Return [X, Y] of the center of cell containing provided text 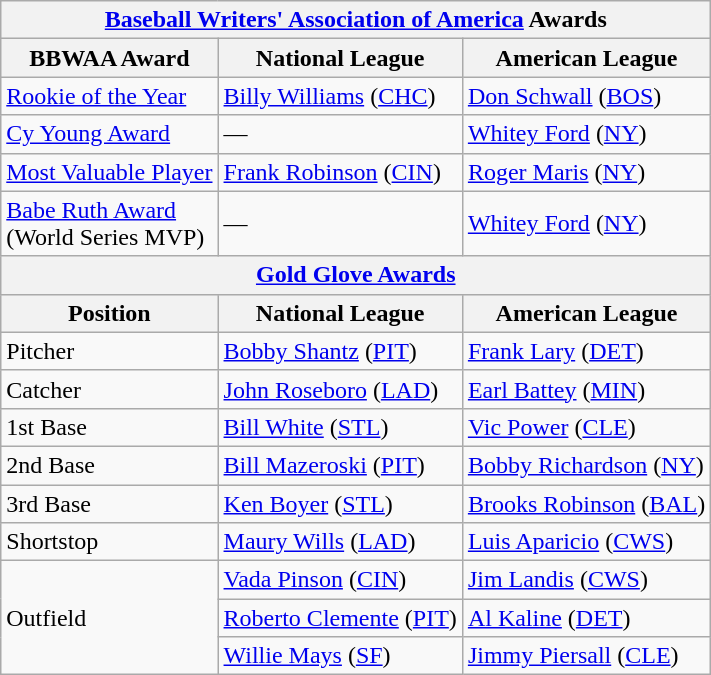
Frank Lary (DET) [586, 351]
3rd Base [110, 503]
Most Valuable Player [110, 172]
Bill White (STL) [340, 427]
Rookie of the Year [110, 96]
Jimmy Piersall (CLE) [586, 656]
Outfield [110, 618]
Luis Aparicio (CWS) [586, 542]
Willie Mays (SF) [340, 656]
Vic Power (CLE) [586, 427]
Gold Glove Awards [356, 275]
Position [110, 313]
Bobby Shantz (PIT) [340, 351]
Vada Pinson (CIN) [340, 580]
Maury Wills (LAD) [340, 542]
Babe Ruth Award(World Series MVP) [110, 224]
Pitcher [110, 351]
Bobby Richardson (NY) [586, 465]
Roberto Clemente (PIT) [340, 618]
Jim Landis (CWS) [586, 580]
2nd Base [110, 465]
BBWAA Award [110, 58]
Roger Maris (NY) [586, 172]
Brooks Robinson (BAL) [586, 503]
Cy Young Award [110, 134]
Earl Battey (MIN) [586, 389]
Baseball Writers' Association of America Awards [356, 20]
Al Kaline (DET) [586, 618]
Billy Williams (CHC) [340, 96]
Bill Mazeroski (PIT) [340, 465]
Ken Boyer (STL) [340, 503]
1st Base [110, 427]
Frank Robinson (CIN) [340, 172]
Catcher [110, 389]
Shortstop [110, 542]
Don Schwall (BOS) [586, 96]
John Roseboro (LAD) [340, 389]
